Return [X, Y] of the center of cell containing provided text 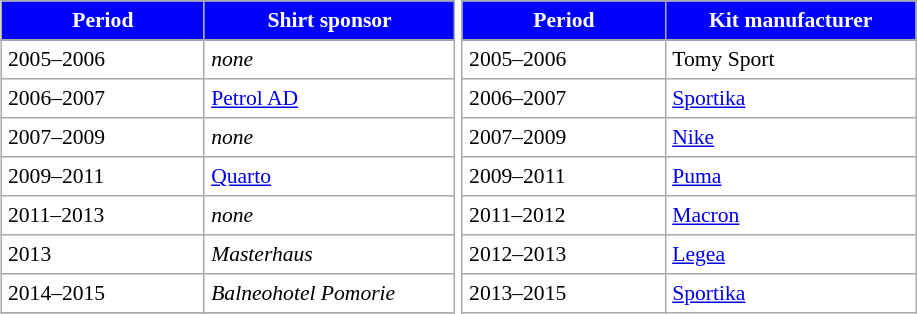
Masterhaus [329, 254]
2011–2012 [564, 216]
Puma [790, 176]
2011–2013 [102, 216]
Nike [790, 138]
2013–2015 [564, 294]
2014–2015 [102, 294]
Kit manufacturer [790, 20]
Quarto [329, 176]
Balneohotel Pomorie [329, 294]
Macron [790, 216]
2012–2013 [564, 254]
Legea [790, 254]
Petrol AD [329, 98]
Shirt sponsor [329, 20]
2013 [102, 254]
Tomy Sport [790, 60]
